Search for the cell housing the specified text and yield its [X, Y] center coordinate. 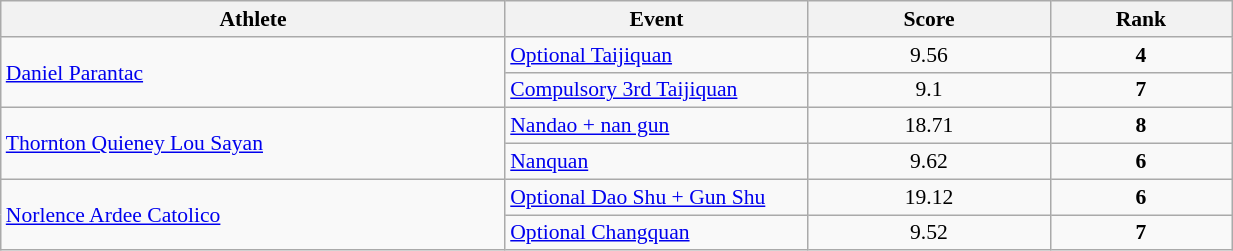
9.62 [929, 162]
Event [656, 19]
9.1 [929, 90]
Daniel Parantac [253, 72]
Nanquan [656, 162]
9.56 [929, 55]
18.71 [929, 126]
Optional Dao Shu + Gun Shu [656, 197]
Score [929, 19]
Athlete [253, 19]
Nandao + nan gun [656, 126]
8 [1141, 126]
4 [1141, 55]
Compulsory 3rd Taijiquan [656, 90]
9.52 [929, 233]
Norlence Ardee Catolico [253, 214]
19.12 [929, 197]
Rank [1141, 19]
Thornton Quieney Lou Sayan [253, 144]
Optional Taijiquan [656, 55]
Optional Changquan [656, 233]
